Pinpoint the cell where the given text exists, returning its (x, y) midpoint coordinate. 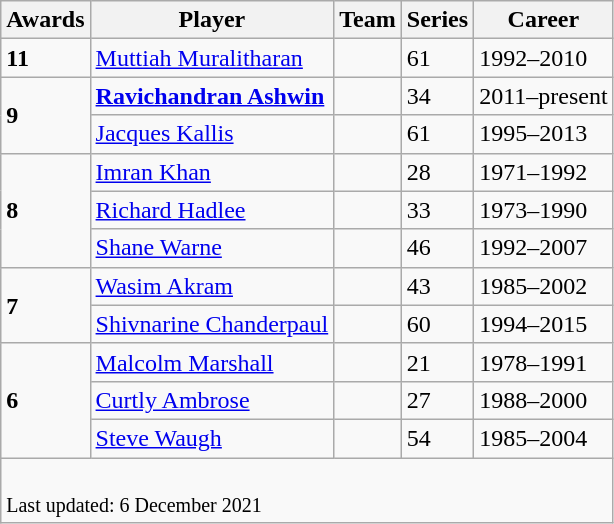
Player (212, 20)
1985–2004 (544, 438)
Series (437, 20)
28 (437, 172)
1995–2013 (544, 134)
Last updated: 6 December 2021 (307, 490)
33 (437, 210)
43 (437, 286)
21 (437, 362)
27 (437, 400)
1992–2010 (544, 58)
Richard Hadlee (212, 210)
Shivnarine Chanderpaul (212, 324)
1988–2000 (544, 400)
1973–1990 (544, 210)
1994–2015 (544, 324)
Imran Khan (212, 172)
2011–present (544, 96)
Shane Warne (212, 248)
Malcolm Marshall (212, 362)
11 (46, 58)
1985–2002 (544, 286)
8 (46, 210)
Career (544, 20)
1978–1991 (544, 362)
60 (437, 324)
1971–1992 (544, 172)
9 (46, 115)
46 (437, 248)
1992–2007 (544, 248)
6 (46, 400)
7 (46, 305)
Muttiah Muralitharan (212, 58)
Team (368, 20)
Wasim Akram (212, 286)
Awards (46, 20)
54 (437, 438)
Jacques Kallis (212, 134)
34 (437, 96)
Ravichandran Ashwin (212, 96)
Steve Waugh (212, 438)
Curtly Ambrose (212, 400)
